Extract the (X, Y) coordinate from the center of the cell holding the provided text.  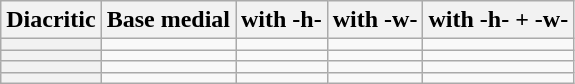
with -w- (375, 20)
with -h- (282, 20)
with -h- + -w- (498, 20)
Diacritic (51, 20)
Base medial (168, 20)
